Scan for the cell matching the given text and deliver its [x, y] coordinate at center. 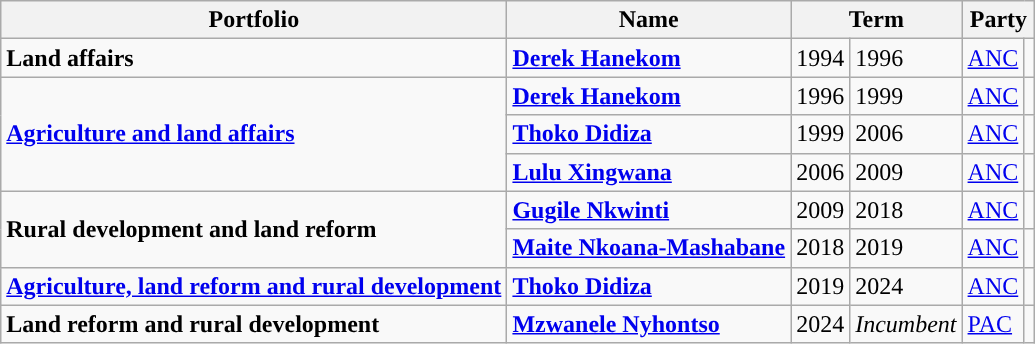
Gugile Nkwinti [649, 210]
Rural development and land reform [254, 229]
Lulu Xingwana [649, 172]
Land affairs [254, 58]
1994 [820, 58]
Land reform and rural development [254, 324]
Maite Nkoana-Mashabane [649, 248]
Portfolio [254, 20]
PAC [993, 324]
Incumbent [906, 324]
Agriculture, land reform and rural development [254, 286]
Term [876, 20]
Party [998, 20]
Name [649, 20]
Agriculture and land affairs [254, 134]
Mzwanele Nyhontso [649, 324]
